Provide the [x, y] coordinate of the cell's center where the given text is located.  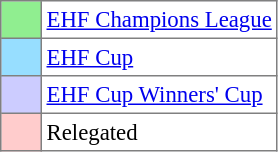
EHF Cup [159, 57]
EHF Cup Winners' Cup [159, 95]
Relegated [159, 132]
EHF Champions League [159, 20]
